Find where the given text appears and provide that cell's center as [X, Y] coordinate. 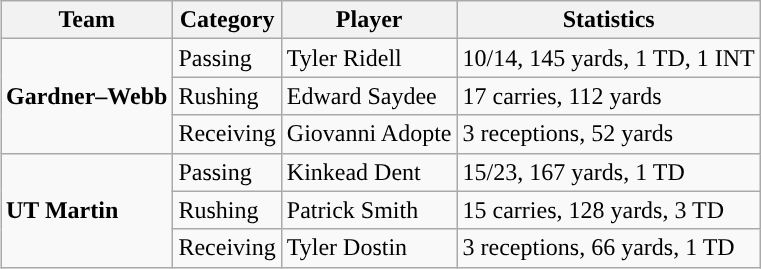
Team [86, 20]
Tyler Dostin [369, 248]
Tyler Ridell [369, 58]
Kinkead Dent [369, 172]
Patrick Smith [369, 210]
Player [369, 20]
Statistics [608, 20]
3 receptions, 52 yards [608, 134]
3 receptions, 66 yards, 1 TD [608, 248]
UT Martin [86, 210]
Gardner–Webb [86, 96]
15/23, 167 yards, 1 TD [608, 172]
15 carries, 128 yards, 3 TD [608, 210]
10/14, 145 yards, 1 TD, 1 INT [608, 58]
17 carries, 112 yards [608, 96]
Giovanni Adopte [369, 134]
Category [227, 20]
Edward Saydee [369, 96]
